Return (X, Y) of the center of cell containing provided text 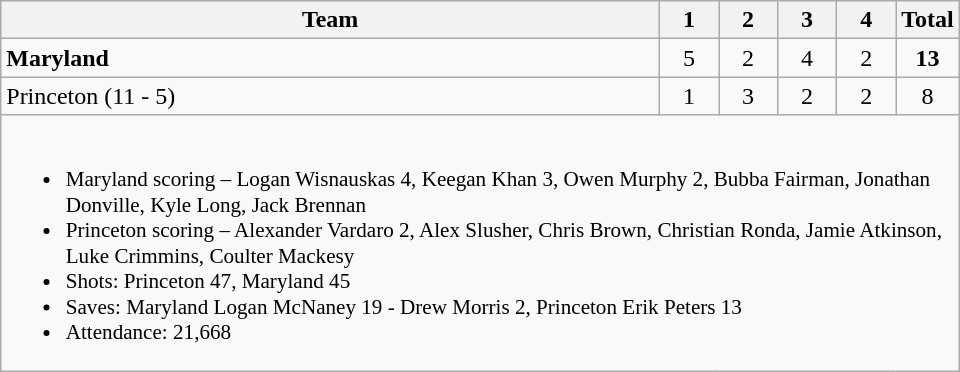
5 (688, 58)
Maryland (330, 58)
Total (928, 20)
Team (330, 20)
Princeton (11 - 5) (330, 96)
8 (928, 96)
13 (928, 58)
